Scan for the cell matching the given text and deliver its [X, Y] coordinate at center. 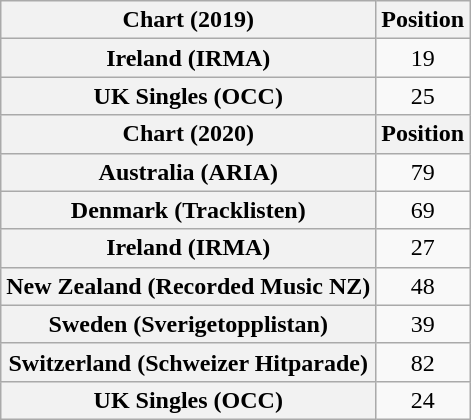
Chart (2019) [188, 20]
82 [423, 362]
48 [423, 286]
Switzerland (Schweizer Hitparade) [188, 362]
27 [423, 248]
79 [423, 172]
Chart (2020) [188, 134]
25 [423, 96]
19 [423, 58]
24 [423, 400]
New Zealand (Recorded Music NZ) [188, 286]
69 [423, 210]
Australia (ARIA) [188, 172]
39 [423, 324]
Denmark (Tracklisten) [188, 210]
Sweden (Sverigetopplistan) [188, 324]
